Capture the cell that displays the provided text and extract its (x, y) central coordinate. 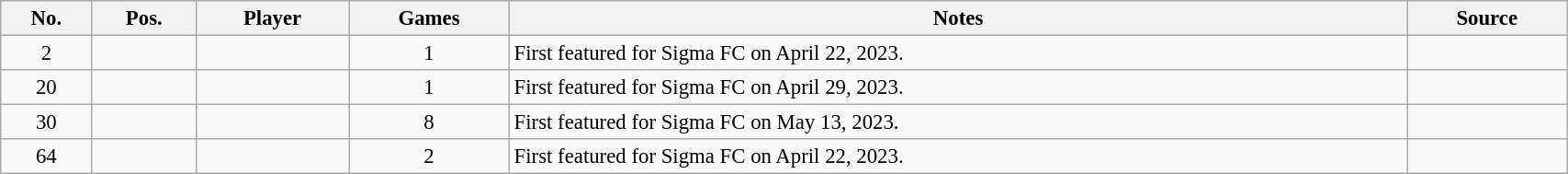
Player (273, 18)
Pos. (144, 18)
First featured for Sigma FC on May 13, 2023. (957, 122)
30 (46, 122)
Notes (957, 18)
64 (46, 157)
Source (1487, 18)
Games (430, 18)
20 (46, 87)
First featured for Sigma FC on April 29, 2023. (957, 87)
No. (46, 18)
8 (430, 122)
